Detect which cell encompasses the target text, then output its [x, y] center coordinate. 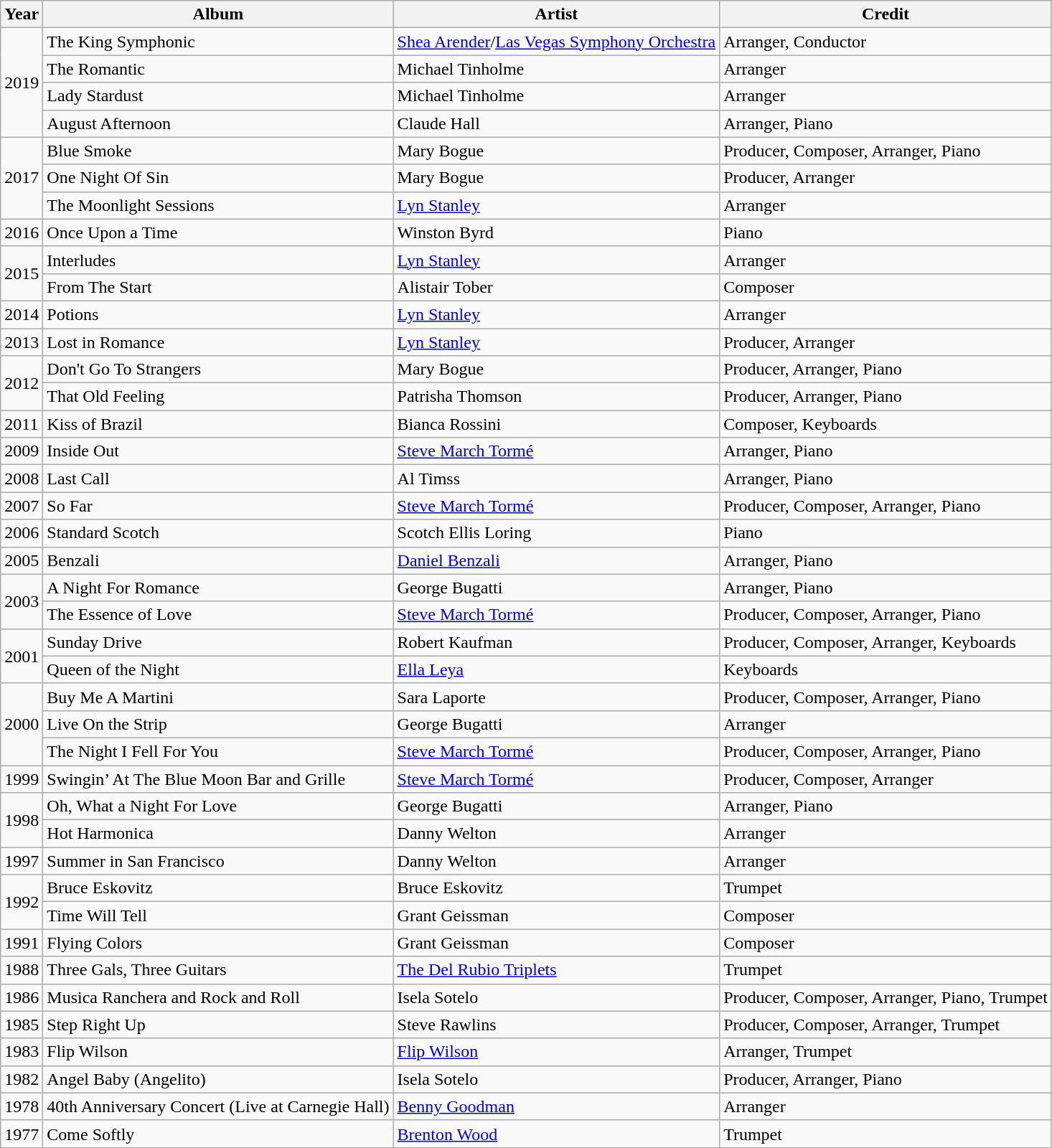
Bianca Rossini [557, 424]
2007 [22, 506]
Ella Leya [557, 669]
Blue Smoke [218, 151]
Composer, Keyboards [886, 424]
2012 [22, 383]
Arranger, Trumpet [886, 1052]
Oh, What a Night For Love [218, 806]
Once Upon a Time [218, 232]
August Afternoon [218, 123]
Flying Colors [218, 943]
Album [218, 14]
The Essence of Love [218, 615]
Summer in San Francisco [218, 861]
1986 [22, 997]
Lost in Romance [218, 342]
Buy Me A Martini [218, 697]
Robert Kaufman [557, 642]
Patrisha Thomson [557, 397]
Benzali [218, 560]
2000 [22, 724]
Live On the Strip [218, 724]
One Night Of Sin [218, 178]
Inside Out [218, 451]
Year [22, 14]
Producer, Composer, Arranger, Piano, Trumpet [886, 997]
1998 [22, 820]
The Night I Fell For You [218, 751]
2016 [22, 232]
Three Gals, Three Guitars [218, 970]
Producer, Composer, Arranger, Keyboards [886, 642]
Benny Goodman [557, 1106]
Steve Rawlins [557, 1025]
Swingin’ At The Blue Moon Bar and Grille [218, 778]
Arranger, Conductor [886, 42]
2013 [22, 342]
Claude Hall [557, 123]
2017 [22, 178]
Producer, Composer, Arranger [886, 778]
1982 [22, 1079]
Scotch Ellis Loring [557, 533]
The Del Rubio Triplets [557, 970]
Don't Go To Strangers [218, 370]
2015 [22, 273]
Standard Scotch [218, 533]
Step Right Up [218, 1025]
Lady Stardust [218, 96]
1999 [22, 778]
1992 [22, 902]
1991 [22, 943]
1997 [22, 861]
The Romantic [218, 69]
2009 [22, 451]
Alistair Tober [557, 287]
1977 [22, 1134]
So Far [218, 506]
2019 [22, 83]
Angel Baby (Angelito) [218, 1079]
Last Call [218, 479]
Credit [886, 14]
2014 [22, 314]
40th Anniversary Concert (Live at Carnegie Hall) [218, 1106]
The Moonlight Sessions [218, 205]
Brenton Wood [557, 1134]
1988 [22, 970]
Interludes [218, 260]
From The Start [218, 287]
1983 [22, 1052]
Keyboards [886, 669]
2005 [22, 560]
1985 [22, 1025]
Queen of the Night [218, 669]
Artist [557, 14]
Hot Harmonica [218, 834]
Al Timss [557, 479]
Sunday Drive [218, 642]
1978 [22, 1106]
The King Symphonic [218, 42]
2008 [22, 479]
Shea Arender/Las Vegas Symphony Orchestra [557, 42]
Winston Byrd [557, 232]
That Old Feeling [218, 397]
Come Softly [218, 1134]
2003 [22, 601]
2006 [22, 533]
A Night For Romance [218, 588]
Kiss of Brazil [218, 424]
Musica Ranchera and Rock and Roll [218, 997]
Daniel Benzali [557, 560]
2011 [22, 424]
Sara Laporte [557, 697]
Producer, Composer, Arranger, Trumpet [886, 1025]
2001 [22, 656]
Potions [218, 314]
Time Will Tell [218, 916]
